Detect which cell encompasses the target text, then output its [X, Y] center coordinate. 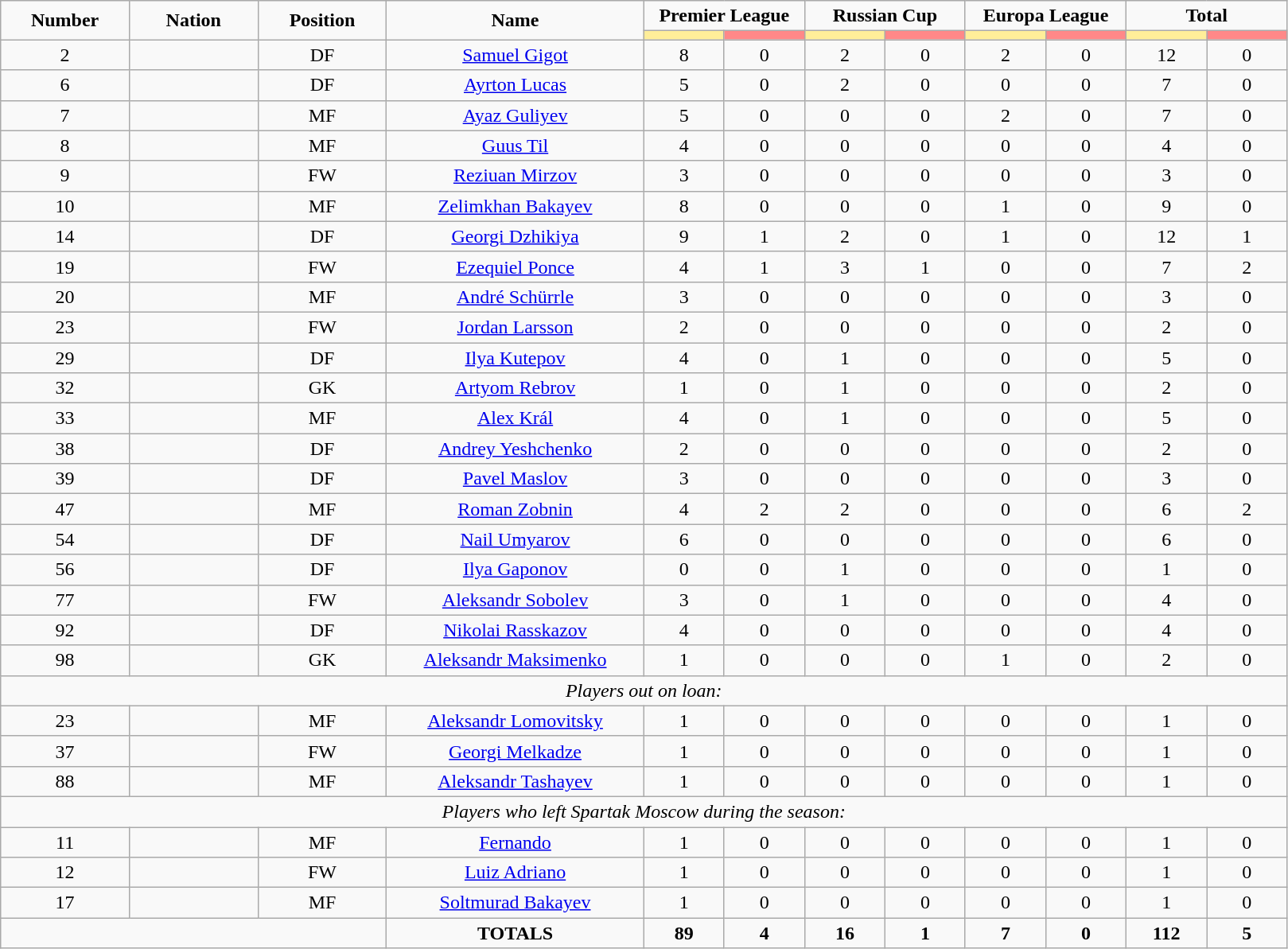
Premier League [724, 16]
Ilya Kutepov [516, 357]
Soltmurad Bakayev [516, 903]
19 [65, 266]
Ezequiel Ponce [516, 266]
39 [65, 479]
29 [65, 357]
Aleksandr Tashayev [516, 781]
Pavel Maslov [516, 479]
Georgi Melkadze [516, 751]
Zelimkhan Bakayev [516, 206]
77 [65, 600]
Aleksandr Lomovitsky [516, 721]
89 [684, 933]
Position [322, 21]
88 [65, 781]
Jordan Larsson [516, 327]
56 [65, 570]
Aleksandr Maksimenko [516, 660]
47 [65, 509]
33 [65, 418]
Ilya Gaponov [516, 570]
54 [65, 539]
Ayrton Lucas [516, 85]
Players out on loan: [644, 690]
Luiz Adriano [516, 873]
André Schürrle [516, 297]
Aleksandr Sobolev [516, 600]
Russian Cup [885, 16]
112 [1166, 933]
14 [65, 236]
10 [65, 206]
Nikolai Rasskazov [516, 630]
Andrey Yeshchenko [516, 449]
Players who left Spartak Moscow during the season: [644, 811]
20 [65, 297]
16 [845, 933]
Reziuan Mirzov [516, 176]
17 [65, 903]
Roman Zobnin [516, 509]
Fernando [516, 842]
Georgi Dzhikiya [516, 236]
Total [1207, 16]
Europa League [1045, 16]
Name [516, 21]
11 [65, 842]
38 [65, 449]
Samuel Gigot [516, 55]
Ayaz Guliyev [516, 115]
32 [65, 388]
TOTALS [516, 933]
37 [65, 751]
Alex Král [516, 418]
Nation [193, 21]
98 [65, 660]
Guus Til [516, 146]
92 [65, 630]
Number [65, 21]
Artyom Rebrov [516, 388]
Nail Umyarov [516, 539]
